Capture the cell that displays the provided text and extract its (X, Y) central coordinate. 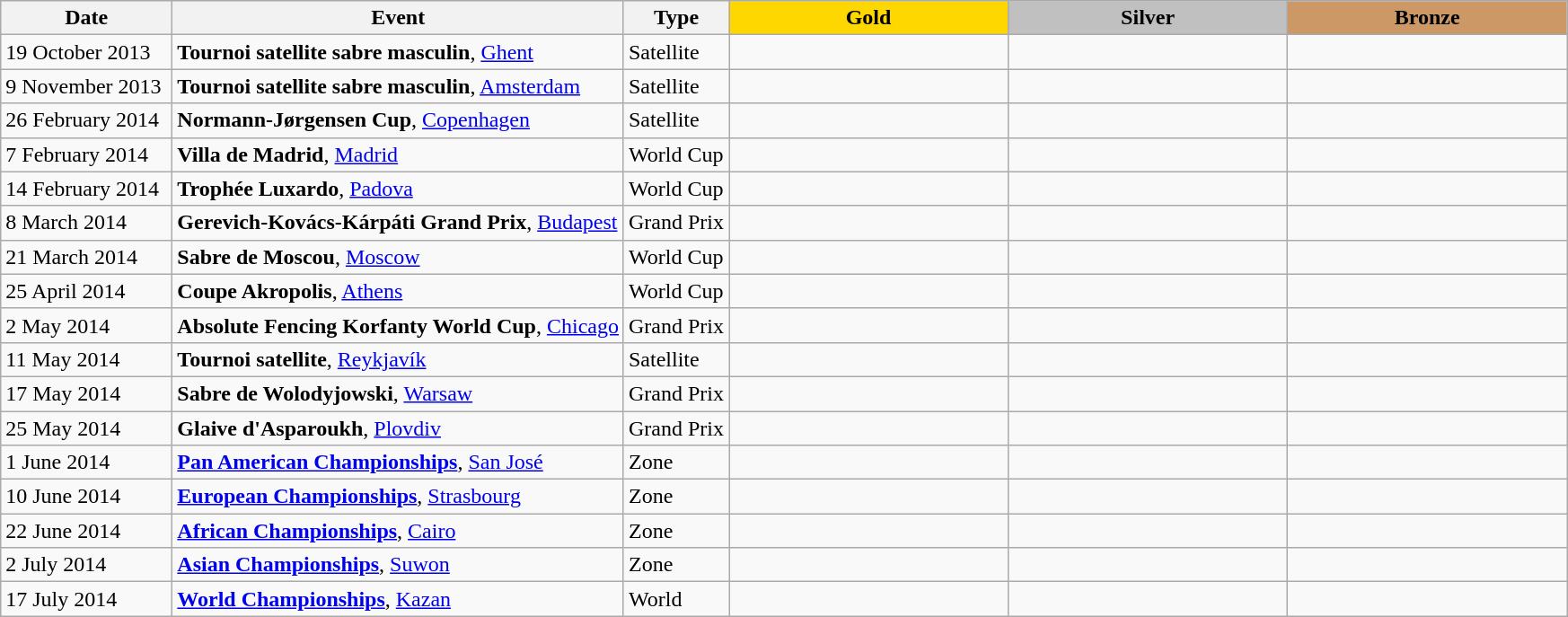
7 February 2014 (86, 154)
2 July 2014 (86, 565)
Type (675, 18)
World Championships, Kazan (399, 599)
Gerevich-Kovács-Kárpáti Grand Prix, Budapest (399, 223)
Event (399, 18)
Sabre de Wolodyjowski, Warsaw (399, 393)
Pan American Championships, San José (399, 463)
9 November 2013 (86, 86)
European Championships, Strasbourg (399, 497)
25 April 2014 (86, 291)
Asian Championships, Suwon (399, 565)
World (675, 599)
19 October 2013 (86, 52)
Absolute Fencing Korfanty World Cup, Chicago (399, 325)
1 June 2014 (86, 463)
African Championships, Cairo (399, 531)
Trophée Luxardo, Padova (399, 189)
Villa de Madrid, Madrid (399, 154)
Normann-Jørgensen Cup, Copenhagen (399, 120)
Sabre de Moscou, Moscow (399, 257)
Bronze (1428, 18)
Glaive d'Asparoukh, Plovdiv (399, 428)
Date (86, 18)
Tournoi satellite sabre masculin, Ghent (399, 52)
Gold (869, 18)
25 May 2014 (86, 428)
2 May 2014 (86, 325)
26 February 2014 (86, 120)
17 July 2014 (86, 599)
Tournoi satellite, Reykjavík (399, 359)
Coupe Akropolis, Athens (399, 291)
Silver (1148, 18)
14 February 2014 (86, 189)
Tournoi satellite sabre masculin, Amsterdam (399, 86)
8 March 2014 (86, 223)
21 March 2014 (86, 257)
22 June 2014 (86, 531)
11 May 2014 (86, 359)
10 June 2014 (86, 497)
17 May 2014 (86, 393)
